For the text-containing cell, return its midpoint in [X, Y] coordinate format. 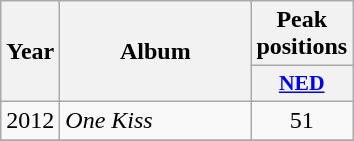
Year [30, 52]
NED [302, 84]
51 [302, 120]
2012 [30, 120]
Album [156, 52]
Peak positions [302, 34]
One Kiss [156, 120]
